Extract the [x, y] coordinate from the center of the cell holding the provided text.  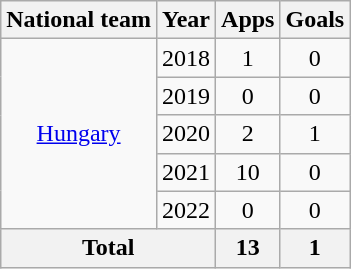
Total [108, 248]
Apps [248, 20]
Year [186, 20]
2019 [186, 96]
2 [248, 134]
13 [248, 248]
2022 [186, 210]
2018 [186, 58]
10 [248, 172]
2021 [186, 172]
2020 [186, 134]
National team [79, 20]
Goals [315, 20]
Hungary [79, 134]
